Detect which cell encompasses the target text, then output its [x, y] center coordinate. 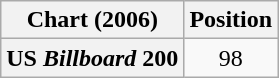
Chart (2006) [92, 20]
US Billboard 200 [92, 58]
98 [231, 58]
Position [231, 20]
